Detect which cell encompasses the target text, then output its [X, Y] center coordinate. 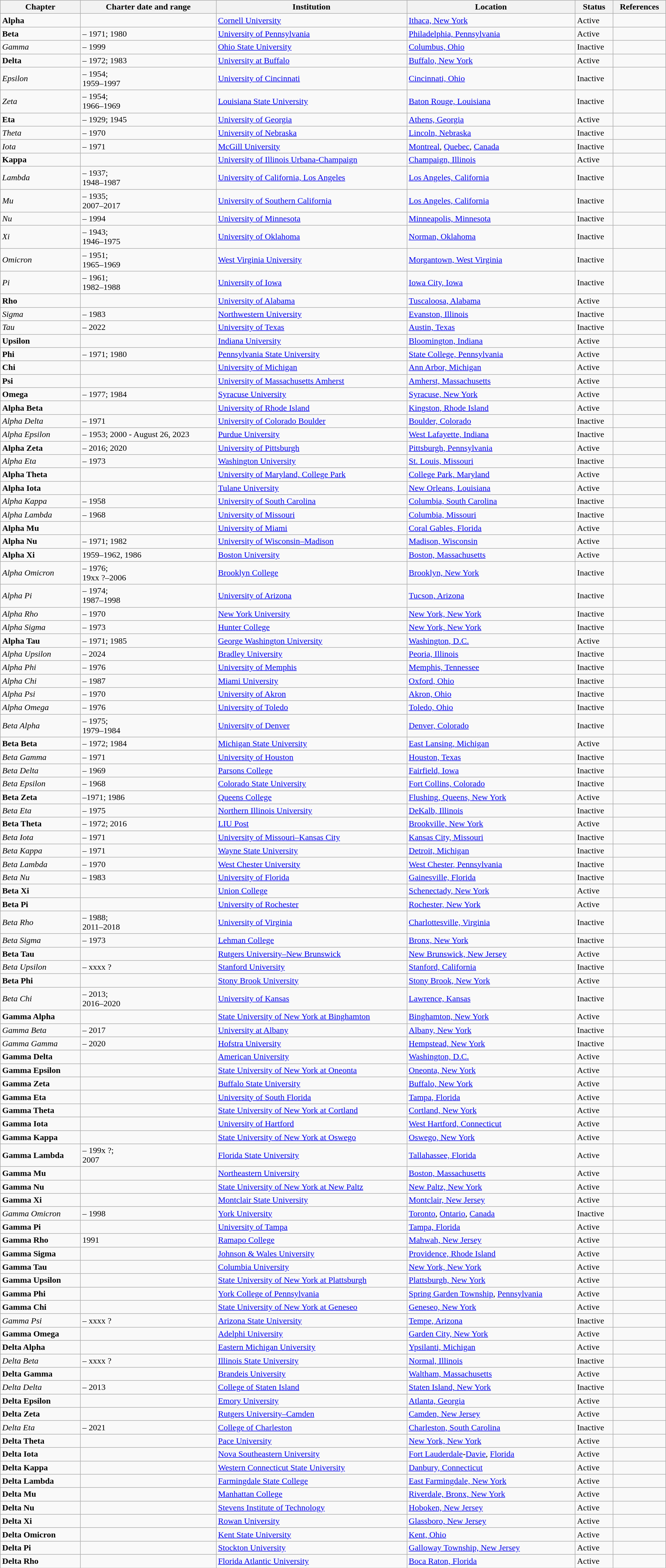
Ithaca, New York [491, 20]
Alpha Delta [40, 421]
– 2022 [148, 327]
Omega [40, 394]
Alpha Nu [40, 541]
Johnson & Wales University [311, 1254]
Staten Island, New York [491, 1387]
McGill University [311, 146]
Charleston, South Carolina [491, 1427]
Beta Eta [40, 811]
Gamma Iota [40, 1124]
Columbia, South Carolina [491, 501]
Peoria, Illinois [491, 654]
Beta Phi [40, 981]
West Lafayette, Indiana [491, 434]
Ramapo College [311, 1240]
– 1969 [148, 770]
– 1954;1966–1969 [148, 101]
– 2021 [148, 1427]
Alpha Pi [40, 596]
– 2024 [148, 654]
Alpha Mu [40, 528]
Zeta [40, 101]
Delta Omicron [40, 1534]
– 1951;1965–1969 [148, 260]
Stanford, California [491, 967]
Parsons College [311, 770]
– 1953; 2000 - August 26, 2023 [148, 434]
Cincinnati, Ohio [491, 79]
Lehman College [311, 941]
Syracuse University [311, 394]
Champaign, Illinois [491, 160]
Arizona State University [311, 1320]
State University of New York at Geneseo [311, 1307]
Boca Raton, Florida [491, 1561]
Psi [40, 381]
Ohio State University [311, 47]
Gamma Omicron [40, 1214]
Amherst, Massachusetts [491, 381]
– 1929; 1945 [148, 119]
LIU Post [311, 824]
Fairfield, Iowa [491, 770]
– 1958 [148, 501]
Gamma Theta [40, 1110]
University of Virginia [311, 923]
Mu [40, 200]
– 1988;2011–2018 [148, 923]
Binghamton, New York [491, 1017]
University of Rochester [311, 904]
New Orleans, Louisiana [491, 488]
Delta Epsilon [40, 1401]
Delta Gamma [40, 1374]
Waltham, Massachusetts [491, 1374]
Northwestern University [311, 314]
Beta Nu [40, 877]
Lawrence, Kansas [491, 998]
Alpha Zeta [40, 448]
Gamma Pi [40, 1227]
College of Staten Island [311, 1387]
Charter date and range [148, 7]
East Farmingdale, New York [491, 1481]
University of Georgia [311, 119]
Gamma Zeta [40, 1084]
Providence, Rhode Island [491, 1254]
Rho [40, 301]
Institution [311, 7]
Madison, Wisconsin [491, 541]
Brooklyn, New York [491, 573]
University of Southern California [311, 200]
Louisiana State University [311, 101]
Ypsilanti, Michigan [491, 1347]
Beta Alpha [40, 726]
Illinois State University [311, 1361]
Delta Pi [40, 1548]
– 1972; 2016 [148, 824]
Beta Kappa [40, 851]
Western Connecticut State University [311, 1468]
Alpha Chi [40, 681]
Philadelphia, Pennsylvania [491, 34]
Kansas City, Missouri [491, 837]
University of Toledo [311, 708]
Hempstead, New York [491, 1043]
Spring Garden Township, Pennsylvania [491, 1294]
Akron, Ohio [491, 694]
Stony Brook, New York [491, 981]
Beta Theta [40, 824]
Status [594, 7]
Plattsburgh, New York [491, 1280]
Cornell University [311, 20]
Pi [40, 282]
Tallahassee, Florida [491, 1155]
State University of New York at Oswego [311, 1137]
– 1998 [148, 1214]
Bloomington, Indiana [491, 341]
Evanston, Illinois [491, 314]
Alpha Beta [40, 408]
University of Hartford [311, 1124]
Austin, Texas [491, 327]
Delta Xi [40, 1521]
University of Kansas [311, 998]
University of Oklahoma [311, 237]
Alpha Omicron [40, 573]
Beta Lambda [40, 864]
Beta [40, 34]
Beta Delta [40, 770]
Cortland, New York [491, 1110]
1991 [148, 1240]
Northern Illinois University [311, 811]
University of Missouri–Kansas City [311, 837]
Montclair, New Jersey [491, 1200]
Delta [40, 60]
Colorado State University [311, 784]
Delta Theta [40, 1441]
Delta Mu [40, 1494]
University of Pittsburgh [311, 448]
Stockton University [311, 1548]
Alpha Iota [40, 488]
Alpha Psi [40, 694]
University of South Carolina [311, 501]
Gamma Omega [40, 1334]
University of California, Los Angeles [311, 178]
York College of Pennsylvania [311, 1294]
Galloway Township, New Jersey [491, 1548]
Atlanta, Georgia [491, 1401]
Rowan University [311, 1521]
Tucson, Arizona [491, 596]
– 1971; 1982 [148, 541]
Gamma Upsilon [40, 1280]
University at Albany [311, 1030]
West Hartford, Connecticut [491, 1124]
Geneseo, New York [491, 1307]
State University of New York at Binghamton [311, 1017]
Brookville, New York [491, 824]
Montclair State University [311, 1200]
Adelphi University [311, 1334]
Memphis, Tennessee [491, 667]
University of Tampa [311, 1227]
Rochester, New York [491, 904]
University of Florida [311, 877]
Columbus, Ohio [491, 47]
Gamma Lambda [40, 1155]
Fort Lauderdale-Davie, Florida [491, 1454]
Alpha Upsilon [40, 654]
Schenectady, New York [491, 891]
New Paltz, New York [491, 1187]
Gamma Psi [40, 1320]
Delta Nu [40, 1508]
University at Buffalo [311, 60]
Hunter College [311, 627]
Queens College [311, 797]
Delta Lambda [40, 1481]
Nova Southeastern University [311, 1454]
American University [311, 1057]
Chapter [40, 7]
– 1937;1948–1987 [148, 178]
Tau [40, 327]
Alpha Xi [40, 555]
Riverdale, Bronx, New York [491, 1494]
State University of New York at Plattsburgh [311, 1280]
University of Denver [311, 726]
Eta [40, 119]
Minneapolis, Minnesota [491, 219]
University of Cincinnati [311, 79]
Boulder, Colorado [491, 421]
– 1961;1982–1988 [148, 282]
Columbia, Missouri [491, 515]
University of Arizona [311, 596]
– 1974; 1987–1998 [148, 596]
Beta Xi [40, 891]
Gamma Alpha [40, 1017]
Beta Iota [40, 837]
Gamma Kappa [40, 1137]
University of Rhode Island [311, 408]
Toledo, Ohio [491, 708]
Washington University [311, 461]
Alpha Omega [40, 708]
Brooklyn College [311, 573]
West Chester University [311, 864]
Norman, Oklahoma [491, 237]
University of Michigan [311, 367]
University of Nebraska [311, 133]
Detroit, Michigan [491, 851]
Beta Rho [40, 923]
Gamma Sigma [40, 1254]
Boston University [311, 555]
– 1994 [148, 219]
Alpha Kappa [40, 501]
University of Colorado Boulder [311, 421]
St. Louis, Missouri [491, 461]
Stevens Institute of Technology [311, 1508]
– 1987 [148, 681]
Union College [311, 891]
University of Texas [311, 327]
Upsilon [40, 341]
University of South Florida [311, 1097]
Pace University [311, 1441]
Delta Iota [40, 1454]
Hoboken, New Jersey [491, 1508]
Columbia University [311, 1267]
Alpha Sigma [40, 627]
Alpha Tau [40, 640]
– 1954;1959–1997 [148, 79]
Gamma Xi [40, 1200]
State University of New York at New Paltz [311, 1187]
West Chester, Pennsylvania [491, 864]
University of Wisconsin–Madison [311, 541]
Normal, Illinois [491, 1361]
Chi [40, 367]
Tempe, Arizona [491, 1320]
References [639, 7]
Alpha Theta [40, 475]
Rutgers University–New Brunswick [311, 954]
Buffalo State University [311, 1084]
– 199x ?;2007 [148, 1155]
Gamma Beta [40, 1030]
Bronx, New York [491, 941]
College of Charleston [311, 1427]
Alpha [40, 20]
Stanford University [311, 967]
Delta Beta [40, 1361]
Beta Gamma [40, 757]
– 1972; 1983 [148, 60]
– 1975 [148, 811]
University of Minnesota [311, 219]
Hofstra University [311, 1043]
New York University [311, 614]
University of Memphis [311, 667]
Brandeis University [311, 1374]
Florida Atlantic University [311, 1561]
Syracuse, New York [491, 394]
Gamma Phi [40, 1294]
Bradley University [311, 654]
Ann Arbor, Michigan [491, 367]
– 1975; 1979–1984 [148, 726]
Omicron [40, 260]
Fort Collins, Colorado [491, 784]
University of Massachusetts Amherst [311, 381]
University of Miami [311, 528]
Alpha Eta [40, 461]
Alpha Lambda [40, 515]
Garden City, New York [491, 1334]
New Brunswick, New Jersey [491, 954]
Danbury, Connecticut [491, 1468]
University of Iowa [311, 282]
Flushing, Queens, New York [491, 797]
Gamma Epsilon [40, 1070]
Morgantown, West Virginia [491, 260]
Gamma Delta [40, 1057]
Kent, Ohio [491, 1534]
University of Illinois Urbana-Champaign [311, 160]
Gamma Eta [40, 1097]
George Washington University [311, 640]
Delta Delta [40, 1387]
State College, Pennsylvania [491, 354]
College Park, Maryland [491, 475]
Lambda [40, 178]
Mahwah, New Jersey [491, 1240]
Glassboro, New Jersey [491, 1521]
Xi [40, 237]
Beta Upsilon [40, 967]
Montreal, Quebec, Canada [491, 146]
– 2016; 2020 [148, 448]
– 1999 [148, 47]
Alpha Phi [40, 667]
University of Maryland, College Park [311, 475]
Gamma Tau [40, 1267]
Gainesville, Florida [491, 877]
West Virginia University [311, 260]
Kent State University [311, 1534]
Eastern Michigan University [311, 1347]
Pittsburgh, Pennsylvania [491, 448]
Gamma [40, 47]
Nu [40, 219]
Beta Chi [40, 998]
– 1935;2007–2017 [148, 200]
Stony Brook University [311, 981]
Pennsylvania State University [311, 354]
Farmingdale State College [311, 1481]
University of Alabama [311, 301]
Northeastern University [311, 1173]
Manhattan College [311, 1494]
State University of New York at Oneonta [311, 1070]
– 1977; 1984 [148, 394]
– 2020 [148, 1043]
Rutgers University–Camden [311, 1414]
Kappa [40, 160]
Beta Tau [40, 954]
Delta Alpha [40, 1347]
Iota [40, 146]
Beta Epsilon [40, 784]
Epsilon [40, 79]
Miami University [311, 681]
– 1971; 1985 [148, 640]
Michigan State University [311, 744]
Lincoln, Nebraska [491, 133]
Tulane University [311, 488]
Delta Kappa [40, 1468]
–1971; 1986 [148, 797]
Indiana University [311, 341]
Houston, Texas [491, 757]
– 1976;19xx ?–2006 [148, 573]
Oxford, Ohio [491, 681]
Beta Zeta [40, 797]
University of Missouri [311, 515]
Delta Eta [40, 1427]
Wayne State University [311, 851]
– 1943;1946–1975 [148, 237]
Gamma Mu [40, 1173]
East Lansing, Michigan [491, 744]
University of Pennsylvania [311, 34]
State University of New York at Cortland [311, 1110]
University of Akron [311, 694]
Denver, Colorado [491, 726]
Beta Sigma [40, 941]
Iowa City, Iowa [491, 282]
– 2013;2016–2020 [148, 998]
Kingston, Rhode Island [491, 408]
Baton Rouge, Louisiana [491, 101]
Florida State University [311, 1155]
Oneonta, New York [491, 1070]
– 2017 [148, 1030]
Purdue University [311, 434]
Emory University [311, 1401]
Oswego, New York [491, 1137]
Sigma [40, 314]
Theta [40, 133]
Gamma Nu [40, 1187]
Delta Zeta [40, 1414]
Delta Rho [40, 1561]
DeKalb, Illinois [491, 811]
Alpha Rho [40, 614]
Beta Beta [40, 744]
– 1972; 1984 [148, 744]
Beta Pi [40, 904]
Location [491, 7]
Alpha Epsilon [40, 434]
Athens, Georgia [491, 119]
Tuscaloosa, Alabama [491, 301]
Charlottesville, Virginia [491, 923]
Coral Gables, Florida [491, 528]
– 2013 [148, 1387]
York University [311, 1214]
Toronto, Ontario, Canada [491, 1214]
Gamma Chi [40, 1307]
Gamma Gamma [40, 1043]
University of Houston [311, 757]
1959–1962, 1986 [148, 555]
Gamma Rho [40, 1240]
Camden, New Jersey [491, 1414]
Albany, New York [491, 1030]
Phi [40, 354]
